Pinpoint the cell where the given text exists, returning its (X, Y) midpoint coordinate. 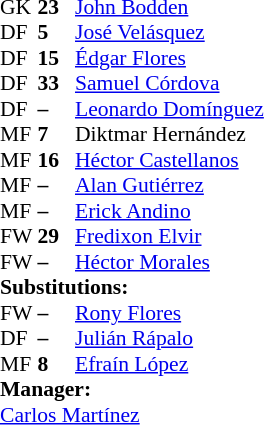
Rony Flores (170, 313)
Manager: (132, 389)
16 (57, 160)
Leonardo Domínguez (170, 109)
Héctor Morales (170, 262)
15 (57, 58)
Samuel Córdova (170, 83)
7 (57, 135)
Efraín López (170, 364)
8 (57, 364)
Fredixon Elvir (170, 237)
5 (57, 33)
Alan Gutiérrez (170, 185)
Héctor Castellanos (170, 160)
Substitutions: (132, 287)
Julián Rápalo (170, 339)
Erick Andino (170, 211)
29 (57, 237)
Diktmar Hernández (170, 135)
33 (57, 83)
Édgar Flores (170, 58)
José Velásquez (170, 33)
